Find where the given text appears and provide that cell's center as (X, Y) coordinate. 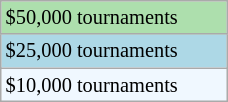
$10,000 tournaments (114, 85)
$50,000 tournaments (114, 17)
$25,000 tournaments (114, 51)
